Find where the given text appears and provide that cell's center as (x, y) coordinate. 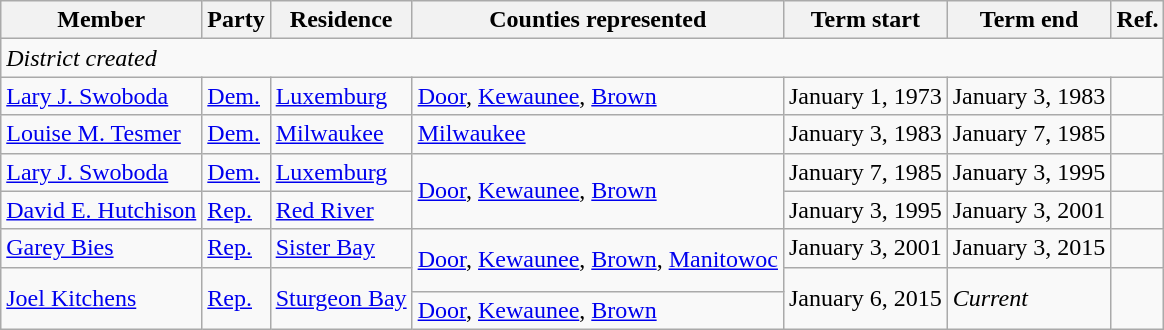
Garey Bies (102, 248)
Current (1029, 298)
January 6, 2015 (865, 298)
Ref. (1138, 20)
Residence (341, 20)
District created (582, 58)
Sister Bay (341, 248)
Door, Kewaunee, Brown, Manitowoc (598, 260)
Party (236, 20)
January 1, 1973 (865, 96)
Louise M. Tesmer (102, 134)
Term end (1029, 20)
Counties represented (598, 20)
Member (102, 20)
Joel Kitchens (102, 298)
January 3, 2015 (1029, 248)
Red River (341, 210)
Sturgeon Bay (341, 298)
Term start (865, 20)
David E. Hutchison (102, 210)
